Pinpoint the cell where the given text exists, returning its (x, y) midpoint coordinate. 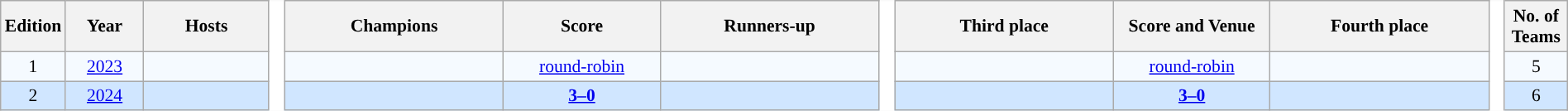
Year (104, 27)
Champions (394, 27)
Score (582, 27)
Fourth place (1379, 27)
1 (33, 66)
Runners-up (769, 27)
Third place (1004, 27)
2024 (104, 96)
6 (1536, 96)
No. of Teams (1536, 27)
Hosts (207, 27)
5 (1536, 66)
2023 (104, 66)
2 (33, 96)
Score and Venue (1193, 27)
Edition (33, 27)
